Search for the cell housing the specified text and yield its (X, Y) center coordinate. 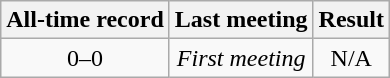
N/A (351, 58)
All-time record (86, 20)
First meeting (241, 58)
0–0 (86, 58)
Last meeting (241, 20)
Result (351, 20)
